Output the (x, y) coordinate of the center of the cell containing the given text.  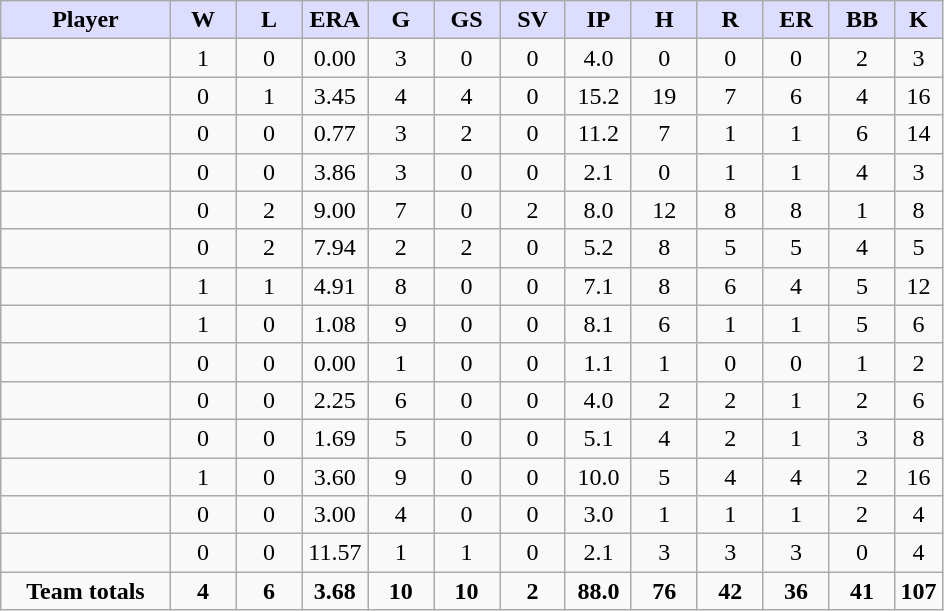
3.60 (335, 477)
R (730, 20)
GS (467, 20)
7.1 (598, 286)
4.91 (335, 286)
3.00 (335, 515)
1.08 (335, 324)
107 (918, 591)
11.57 (335, 553)
76 (664, 591)
41 (862, 591)
0.77 (335, 134)
SV (533, 20)
IP (598, 20)
1.1 (598, 362)
1.69 (335, 438)
5.1 (598, 438)
3.0 (598, 515)
G (401, 20)
19 (664, 96)
36 (796, 591)
W (203, 20)
L (269, 20)
5.2 (598, 248)
Player (86, 20)
8.1 (598, 324)
8.0 (598, 210)
10.0 (598, 477)
14 (918, 134)
42 (730, 591)
88.0 (598, 591)
7.94 (335, 248)
Team totals (86, 591)
ER (796, 20)
3.86 (335, 172)
15.2 (598, 96)
ERA (335, 20)
11.2 (598, 134)
3.68 (335, 591)
H (664, 20)
3.45 (335, 96)
BB (862, 20)
K (918, 20)
2.25 (335, 400)
9.00 (335, 210)
